Pinpoint the cell where the given text exists, returning its (X, Y) midpoint coordinate. 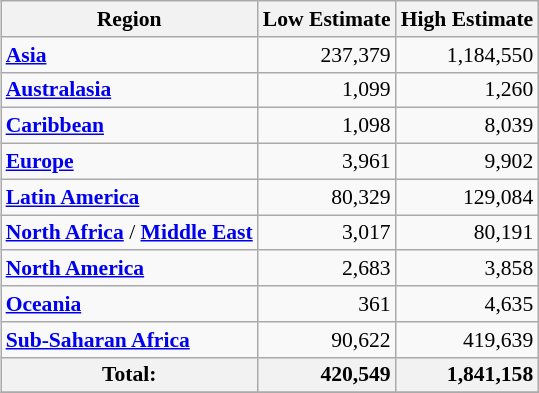
3,858 (468, 268)
237,379 (327, 54)
90,622 (327, 339)
419,639 (468, 339)
Caribbean (130, 126)
1,098 (327, 126)
Sub-Saharan Africa (130, 339)
3,961 (327, 161)
9,902 (468, 161)
Region (130, 19)
North Africa / Middle East (130, 232)
80,191 (468, 232)
361 (327, 304)
4,635 (468, 304)
High Estimate (468, 19)
2,683 (327, 268)
1,841,158 (468, 375)
1,099 (327, 90)
8,039 (468, 126)
80,329 (327, 197)
3,017 (327, 232)
North America (130, 268)
Low Estimate (327, 19)
Europe (130, 161)
420,549 (327, 375)
1,260 (468, 90)
Latin America (130, 197)
Total: (130, 375)
1,184,550 (468, 54)
Australasia (130, 90)
Asia (130, 54)
129,084 (468, 197)
Oceania (130, 304)
